Return (x, y) of the center of cell containing provided text 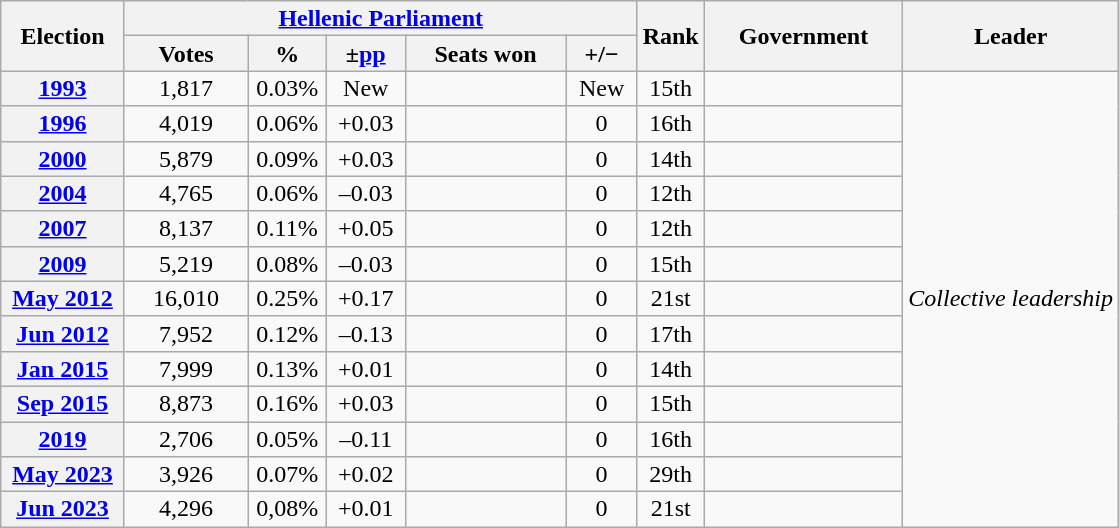
Sep 2015 (63, 404)
–0.11 (366, 440)
2004 (63, 194)
17th (670, 334)
3,926 (186, 474)
1996 (63, 124)
0.08% (288, 264)
Election (63, 36)
1993 (63, 88)
Seats won (486, 54)
Jan 2015 (63, 368)
Rank (670, 36)
–0.13 (366, 334)
0.03% (288, 88)
May 2023 (63, 474)
2019 (63, 440)
Jun 2012 (63, 334)
2000 (63, 158)
Votes (186, 54)
0.11% (288, 228)
2,706 (186, 440)
0.09% (288, 158)
0.07% (288, 474)
16,010 (186, 298)
1,817 (186, 88)
0.05% (288, 440)
Jun 2023 (63, 510)
+0.17 (366, 298)
+/− (602, 54)
0.13% (288, 368)
Collective leadership (1011, 299)
8,137 (186, 228)
May 2012 (63, 298)
2007 (63, 228)
0,08% (288, 510)
7,952 (186, 334)
4,019 (186, 124)
0.25% (288, 298)
29th (670, 474)
8,873 (186, 404)
Leader (1011, 36)
2009 (63, 264)
Government (804, 36)
+0.02 (366, 474)
% (288, 54)
Hellenic Parliament (380, 18)
4,296 (186, 510)
0.12% (288, 334)
5,879 (186, 158)
4,765 (186, 194)
7,999 (186, 368)
0.16% (288, 404)
+0.05 (366, 228)
5,219 (186, 264)
±pp (366, 54)
